Provide the [x, y] coordinate of the cell's center where the given text is located.  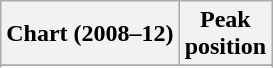
Chart (2008–12) [90, 34]
Peakposition [225, 34]
